Determine the [X, Y] coordinate at the center of the cell enclosing the given text.  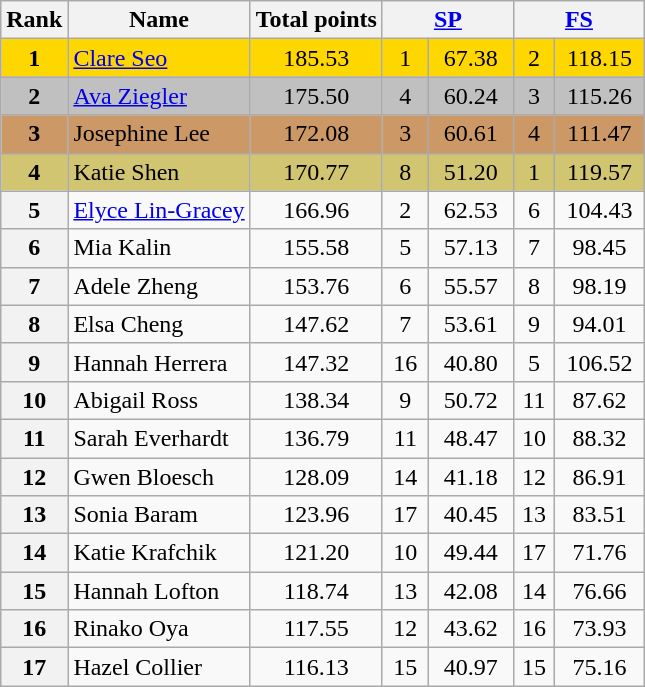
170.77 [316, 172]
106.52 [599, 362]
172.08 [316, 134]
175.50 [316, 96]
138.34 [316, 400]
Sonia Baram [159, 515]
118.74 [316, 591]
118.15 [599, 58]
71.76 [599, 553]
Rank [34, 20]
83.51 [599, 515]
SP [448, 20]
41.18 [470, 477]
155.58 [316, 248]
51.20 [470, 172]
43.62 [470, 629]
Clare Seo [159, 58]
Hazel Collier [159, 667]
147.62 [316, 324]
40.80 [470, 362]
76.66 [599, 591]
40.97 [470, 667]
60.24 [470, 96]
62.53 [470, 210]
166.96 [316, 210]
48.47 [470, 438]
Adele Zheng [159, 286]
136.79 [316, 438]
153.76 [316, 286]
87.62 [599, 400]
147.32 [316, 362]
67.38 [470, 58]
49.44 [470, 553]
Hannah Lofton [159, 591]
Elyce Lin-Gracey [159, 210]
185.53 [316, 58]
123.96 [316, 515]
86.91 [599, 477]
42.08 [470, 591]
50.72 [470, 400]
55.57 [470, 286]
Mia Kalin [159, 248]
Hannah Herrera [159, 362]
Sarah Everhardt [159, 438]
73.93 [599, 629]
Total points [316, 20]
Katie Shen [159, 172]
Abigail Ross [159, 400]
60.61 [470, 134]
128.09 [316, 477]
Rinako Oya [159, 629]
98.45 [599, 248]
57.13 [470, 248]
111.47 [599, 134]
Katie Krafchik [159, 553]
40.45 [470, 515]
FS [578, 20]
Name [159, 20]
75.16 [599, 667]
119.57 [599, 172]
Ava Ziegler [159, 96]
53.61 [470, 324]
121.20 [316, 553]
104.43 [599, 210]
115.26 [599, 96]
94.01 [599, 324]
Josephine Lee [159, 134]
117.55 [316, 629]
Gwen Bloesch [159, 477]
88.32 [599, 438]
Elsa Cheng [159, 324]
98.19 [599, 286]
116.13 [316, 667]
